Identify which cell holds the provided text, then report its (X, Y) central coordinate. 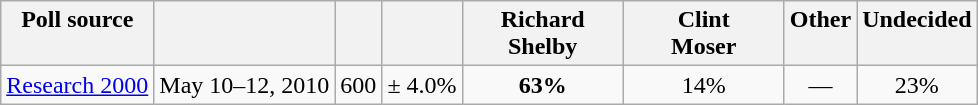
ClintMoser (704, 34)
RichardShelby (542, 34)
— (820, 85)
± 4.0% (422, 85)
63% (542, 85)
May 10–12, 2010 (244, 85)
Undecided (917, 34)
23% (917, 85)
600 (358, 85)
14% (704, 85)
Research 2000 (78, 85)
Other (820, 34)
Poll source (78, 34)
